Locate the cell with the specified text and output its [X, Y] center coordinate. 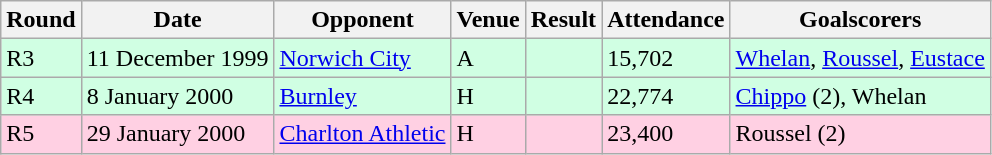
Charlton Athletic [362, 134]
Attendance [666, 20]
29 January 2000 [178, 134]
Round [41, 20]
R5 [41, 134]
23,400 [666, 134]
Norwich City [362, 58]
22,774 [666, 96]
Date [178, 20]
Chippo (2), Whelan [860, 96]
15,702 [666, 58]
R4 [41, 96]
Result [563, 20]
11 December 1999 [178, 58]
Burnley [362, 96]
Whelan, Roussel, Eustace [860, 58]
Roussel (2) [860, 134]
Goalscorers [860, 20]
R3 [41, 58]
8 January 2000 [178, 96]
Opponent [362, 20]
A [488, 58]
Venue [488, 20]
